For the text-containing cell, return its midpoint in [x, y] coordinate format. 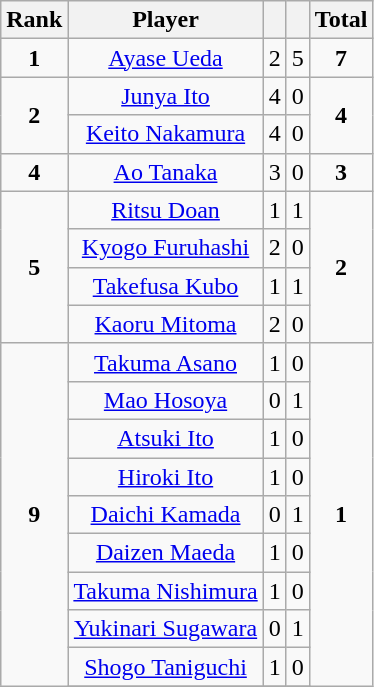
Rank [34, 20]
Ritsu Doan [166, 210]
Ayase Ueda [166, 58]
Kyogo Furuhashi [166, 248]
Junya Ito [166, 96]
Atsuki Ito [166, 438]
Daizen Maeda [166, 553]
Yukinari Sugawara [166, 629]
Keito Nakamura [166, 134]
Shogo Taniguchi [166, 667]
Ao Tanaka [166, 172]
Hiroki Ito [166, 477]
7 [341, 58]
Player [166, 20]
Takuma Asano [166, 362]
Total [341, 20]
Kaoru Mitoma [166, 324]
Mao Hosoya [166, 400]
9 [34, 514]
Takefusa Kubo [166, 286]
Daichi Kamada [166, 515]
Takuma Nishimura [166, 591]
